Pinpoint the cell where the given text exists, returning its (X, Y) midpoint coordinate. 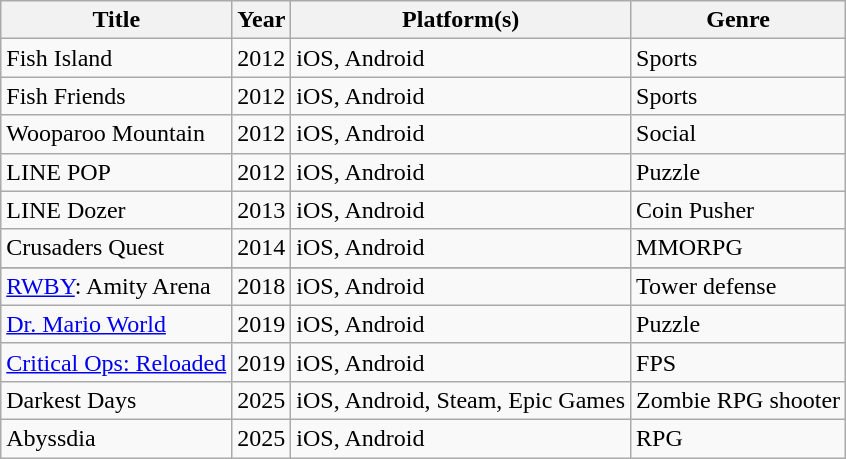
MMORPG (738, 248)
RPG (738, 438)
Crusaders Quest (116, 248)
2018 (262, 286)
Platform(s) (461, 20)
RWBY: Amity Arena (116, 286)
Wooparoo Mountain (116, 134)
Coin Pusher (738, 210)
LINE POP (116, 172)
2014 (262, 248)
Abyssdia (116, 438)
Title (116, 20)
Critical Ops: Reloaded (116, 362)
LINE Dozer (116, 210)
Social (738, 134)
Zombie RPG shooter (738, 400)
Genre (738, 20)
Fish Island (116, 58)
2013 (262, 210)
iOS, Android, Steam, Epic Games (461, 400)
Darkest Days (116, 400)
Fish Friends (116, 96)
FPS (738, 362)
Year (262, 20)
Dr. Mario World (116, 324)
Tower defense (738, 286)
